Return the [X, Y] coordinate for the center point of the cell that contains the specified text.  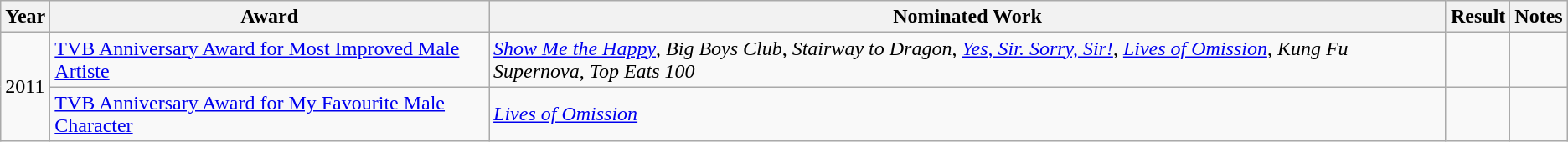
Nominated Work [968, 17]
Notes [1539, 17]
Award [270, 17]
TVB Anniversary Award for My Favourite Male Character [270, 114]
2011 [25, 87]
Show Me the Happy, Big Boys Club, Stairway to Dragon, Yes, Sir. Sorry, Sir!, Lives of Omission, Kung Fu Supernova, Top Eats 100 [968, 60]
Result [1478, 17]
Lives of Omission [968, 114]
Year [25, 17]
TVB Anniversary Award for Most Improved Male Artiste [270, 60]
